For the text-containing cell, return its midpoint in (x, y) coordinate format. 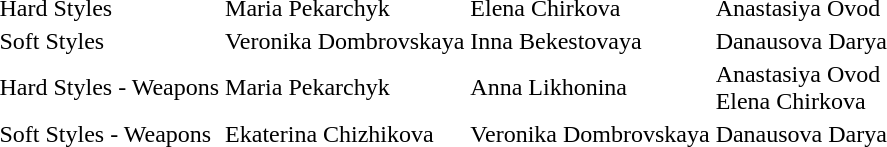
Veronika Dombrovskaya (345, 41)
Anna Likhonina (590, 88)
Inna Bekestovaya (590, 41)
Maria Pekarchyk (345, 88)
